Provide the (x, y) coordinate of the cell's center where the given text is located.  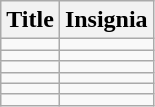
Title (30, 20)
Insignia (106, 20)
